Detect which cell encompasses the target text, then output its [X, Y] center coordinate. 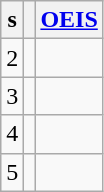
5 [12, 172]
2 [12, 58]
4 [12, 134]
3 [12, 96]
OEIS [69, 20]
s [12, 20]
